Extract the [x, y] coordinate from the center of the cell holding the provided text.  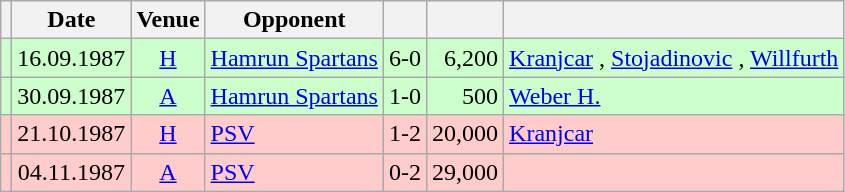
20,000 [464, 134]
29,000 [464, 172]
Date [72, 20]
6,200 [464, 58]
6-0 [404, 58]
Opponent [294, 20]
21.10.1987 [72, 134]
500 [464, 96]
16.09.1987 [72, 58]
Venue [168, 20]
Kranjcar , Stojadinovic , Willfurth [674, 58]
0-2 [404, 172]
30.09.1987 [72, 96]
04.11.1987 [72, 172]
1-2 [404, 134]
1-0 [404, 96]
Weber H. [674, 96]
Kranjcar [674, 134]
